Scan for the cell matching the given text and deliver its (x, y) coordinate at center. 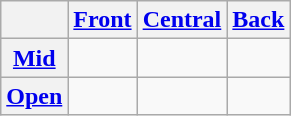
Open (34, 96)
Back (258, 20)
Front (102, 20)
Mid (34, 58)
Central (182, 20)
